Capture the cell that displays the provided text and extract its [X, Y] central coordinate. 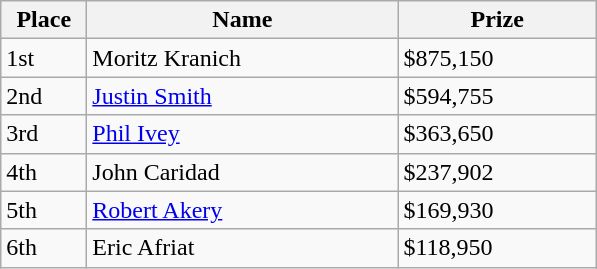
5th [44, 210]
John Caridad [242, 172]
1st [44, 58]
Place [44, 20]
Justin Smith [242, 96]
$237,902 [498, 172]
Moritz Kranich [242, 58]
Phil Ivey [242, 134]
6th [44, 248]
Eric Afriat [242, 248]
$118,950 [498, 248]
Robert Akery [242, 210]
2nd [44, 96]
Name [242, 20]
$594,755 [498, 96]
$363,650 [498, 134]
4th [44, 172]
$169,930 [498, 210]
$875,150 [498, 58]
Prize [498, 20]
3rd [44, 134]
